Provide the (X, Y) coordinate of the cell's center where the given text is located.  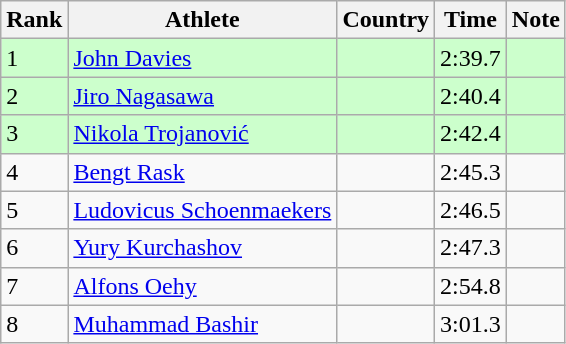
2:47.3 (471, 248)
Note (536, 20)
Time (471, 20)
2:39.7 (471, 58)
1 (34, 58)
John Davies (202, 58)
7 (34, 286)
8 (34, 324)
Country (386, 20)
Muhammad Bashir (202, 324)
4 (34, 172)
Jiro Nagasawa (202, 96)
Rank (34, 20)
6 (34, 248)
Nikola Trojanović (202, 134)
3:01.3 (471, 324)
Athlete (202, 20)
Yury Kurchashov (202, 248)
5 (34, 210)
Ludovicus Schoenmaekers (202, 210)
2:54.8 (471, 286)
2:45.3 (471, 172)
2:42.4 (471, 134)
3 (34, 134)
2:40.4 (471, 96)
Bengt Rask (202, 172)
2:46.5 (471, 210)
Alfons Oehy (202, 286)
2 (34, 96)
